Provide the (X, Y) coordinate of the cell's center where the given text is located.  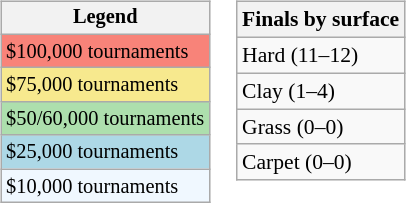
Clay (1–4) (320, 91)
Grass (0–0) (320, 127)
Hard (11–12) (320, 55)
$75,000 tournaments (105, 85)
$10,000 tournaments (105, 186)
Finals by surface (320, 20)
$25,000 tournaments (105, 152)
Legend (105, 18)
$50/60,000 tournaments (105, 119)
Carpet (0–0) (320, 162)
$100,000 tournaments (105, 51)
